Return the [X, Y] coordinate for the center point of the cell that contains the specified text.  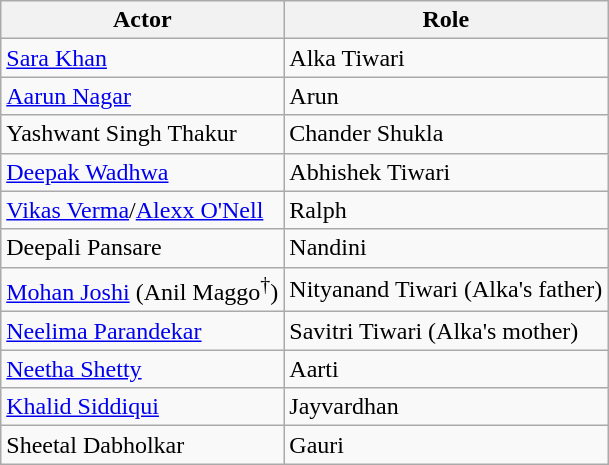
Aarun Nagar [142, 96]
Mohan Joshi (Anil Maggo†) [142, 290]
Deepali Pansare [142, 248]
Yashwant Singh Thakur [142, 134]
Alka Tiwari [446, 58]
Ralph [446, 210]
Abhishek Tiwari [446, 172]
Deepak Wadhwa [142, 172]
Chander Shukla [446, 134]
Savitri Tiwari (Alka's mother) [446, 331]
Gauri [446, 445]
Khalid Siddiqui [142, 407]
Sara Khan [142, 58]
Role [446, 20]
Neetha Shetty [142, 369]
Aarti [446, 369]
Nityanand Tiwari (Alka's father) [446, 290]
Sheetal Dabholkar [142, 445]
Vikas Verma/Alexx O'Nell [142, 210]
Arun [446, 96]
Actor [142, 20]
Nandini [446, 248]
Jayvardhan [446, 407]
Neelima Parandekar [142, 331]
